From the cell containing the given text, extract its center point as (X, Y) coordinate. 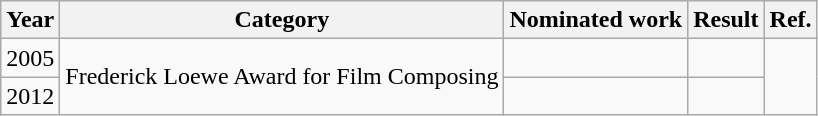
Year (30, 20)
Result (726, 20)
Ref. (790, 20)
Nominated work (596, 20)
2012 (30, 96)
Frederick Loewe Award for Film Composing (282, 77)
Category (282, 20)
2005 (30, 58)
